Scan for the cell matching the given text and deliver its [x, y] coordinate at center. 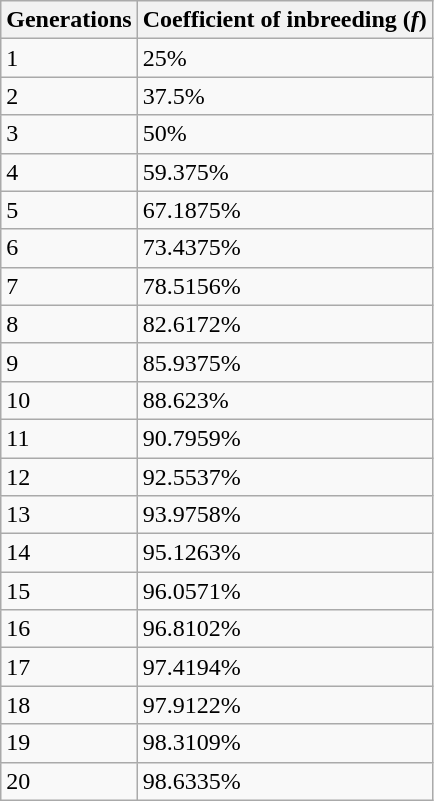
2 [69, 96]
4 [69, 172]
93.9758% [284, 515]
82.6172% [284, 324]
3 [69, 134]
20 [69, 781]
13 [69, 515]
90.7959% [284, 438]
98.6335% [284, 781]
10 [69, 400]
97.4194% [284, 667]
8 [69, 324]
95.1263% [284, 553]
12 [69, 477]
15 [69, 591]
6 [69, 248]
96.8102% [284, 629]
92.5537% [284, 477]
96.0571% [284, 591]
78.5156% [284, 286]
50% [284, 134]
14 [69, 553]
11 [69, 438]
97.9122% [284, 705]
1 [69, 58]
85.9375% [284, 362]
98.3109% [284, 743]
16 [69, 629]
88.623% [284, 400]
17 [69, 667]
25% [284, 58]
67.1875% [284, 210]
5 [69, 210]
Generations [69, 20]
Coefficient of inbreeding (f) [284, 20]
18 [69, 705]
19 [69, 743]
59.375% [284, 172]
7 [69, 286]
73.4375% [284, 248]
9 [69, 362]
37.5% [284, 96]
